Scan for the cell matching the given text and deliver its [x, y] coordinate at center. 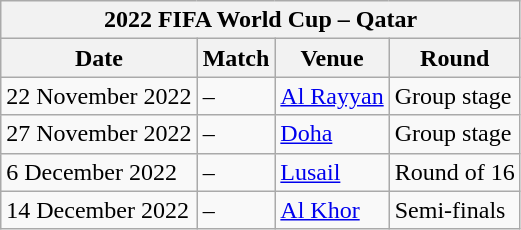
Semi-finals [454, 210]
27 November 2022 [99, 134]
Al Khor [332, 210]
Date [99, 58]
22 November 2022 [99, 96]
14 December 2022 [99, 210]
Al Rayyan [332, 96]
Lusail [332, 172]
Round of 16 [454, 172]
6 December 2022 [99, 172]
2022 FIFA World Cup – Qatar [261, 20]
Venue [332, 58]
Match [236, 58]
Doha [332, 134]
Round [454, 58]
